Detect which cell encompasses the target text, then output its (X, Y) center coordinate. 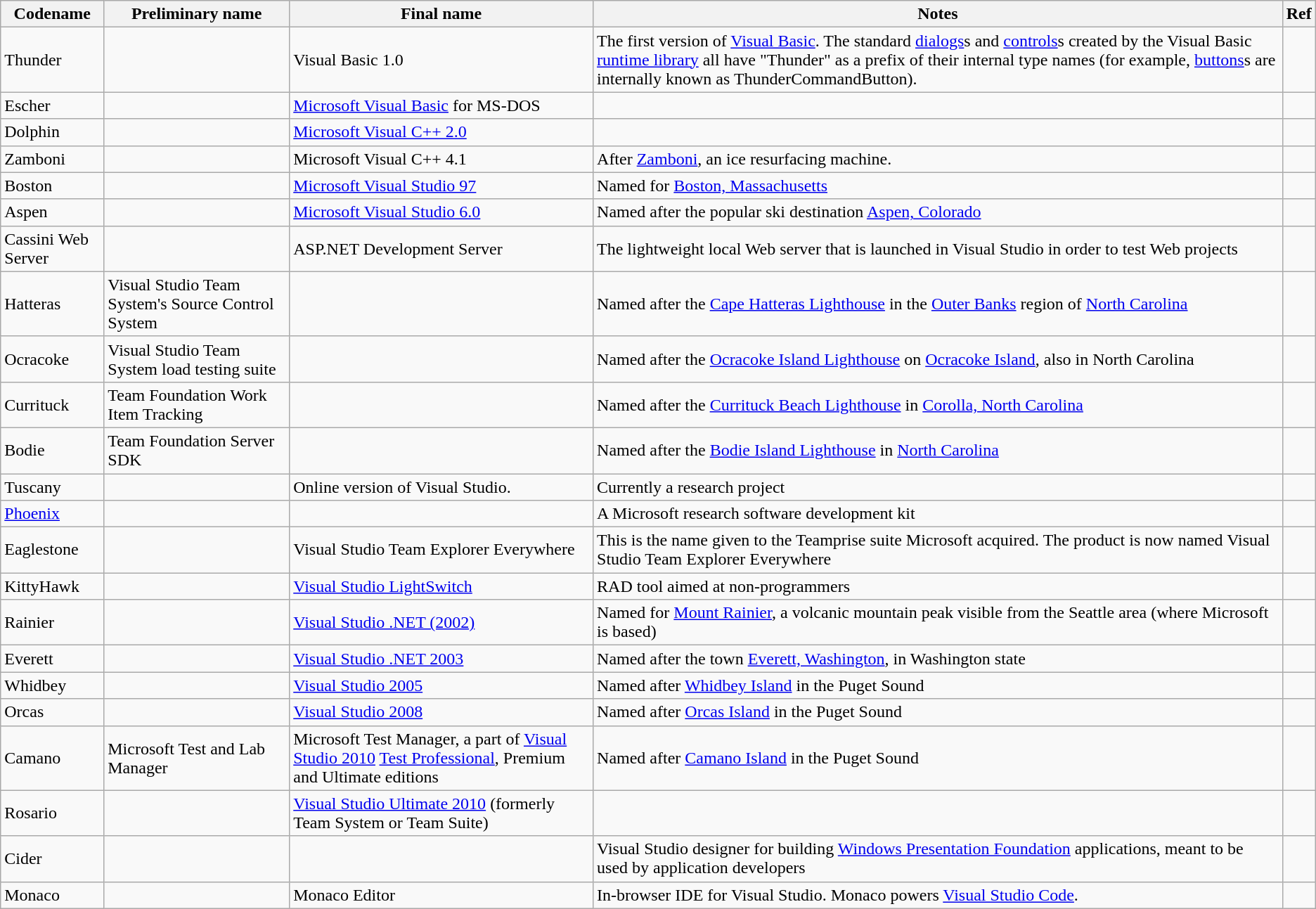
Cider (52, 859)
Visual Studio Ultimate 2010 (formerly Team System or Team Suite) (441, 813)
Named after the Currituck Beach Lighthouse in Corolla, North Carolina (938, 405)
Bodie (52, 450)
Currently a research project (938, 487)
Hatteras (52, 304)
In-browser IDE for Visual Studio. Monaco powers Visual Studio Code. (938, 895)
Microsoft Visual C++ 4.1 (441, 159)
Team Foundation Work Item Tracking (197, 405)
Named after Orcas Island in the Puget Sound (938, 712)
Visual Studio Team System's Source Control System (197, 304)
RAD tool aimed at non-programmers (938, 586)
Thunder (52, 60)
Visual Studio .NET 2003 (441, 659)
Final name (441, 14)
Microsoft Visual Studio 6.0 (441, 212)
Microsoft Visual Studio 97 (441, 186)
Monaco (52, 895)
Named after the Cape Hatteras Lighthouse in the Outer Banks region of North Carolina (938, 304)
Escher (52, 105)
Visual Studio 2005 (441, 685)
Rainier (52, 623)
Boston (52, 186)
Named for Boston, Massachusetts (938, 186)
KittyHawk (52, 586)
Named after the town Everett, Washington, in Washington state (938, 659)
Visual Studio Team System load testing suite (197, 359)
Cassini Web Server (52, 249)
Notes (938, 14)
Visual Studio LightSwitch (441, 586)
Rosario (52, 813)
Ocracoke (52, 359)
Whidbey (52, 685)
ASP.NET Development Server (441, 249)
Codename (52, 14)
Microsoft Visual C++ 2.0 (441, 132)
Named after Camano Island in the Puget Sound (938, 758)
Orcas (52, 712)
Team Foundation Server SDK (197, 450)
A Microsoft research software development kit (938, 514)
Visual Studio .NET (2002) (441, 623)
Aspen (52, 212)
Monaco Editor (441, 895)
Everett (52, 659)
Visual Basic 1.0 (441, 60)
Microsoft Test Manager, a part of Visual Studio 2010 Test Professional, Premium and Ultimate editions (441, 758)
The lightweight local Web server that is launched in Visual Studio in order to test Web projects (938, 249)
Eaglestone (52, 550)
After Zamboni, an ice resurfacing machine. (938, 159)
Named after Whidbey Island in the Puget Sound (938, 685)
Online version of Visual Studio. (441, 487)
Zamboni (52, 159)
Visual Studio Team Explorer Everywhere (441, 550)
Camano (52, 758)
Currituck (52, 405)
Ref (1299, 14)
Microsoft Visual Basic for MS-DOS (441, 105)
Visual Studio 2008 (441, 712)
Tuscany (52, 487)
Visual Studio designer for building Windows Presentation Foundation applications, meant to be used by application developers (938, 859)
Preliminary name (197, 14)
Microsoft Test and Lab Manager (197, 758)
This is the name given to the Teamprise suite Microsoft acquired. The product is now named Visual Studio Team Explorer Everywhere (938, 550)
Named after the popular ski destination Aspen, Colorado (938, 212)
Named after the Bodie Island Lighthouse in North Carolina (938, 450)
Named after the Ocracoke Island Lighthouse on Ocracoke Island, also in North Carolina (938, 359)
Dolphin (52, 132)
Phoenix (52, 514)
Named for Mount Rainier, a volcanic mountain peak visible from the Seattle area (where Microsoft is based) (938, 623)
